Output the [x, y] coordinate of the center of the cell containing the given text.  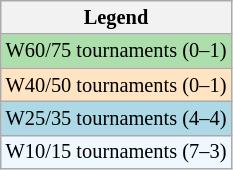
Legend [116, 17]
W60/75 tournaments (0–1) [116, 51]
W25/35 tournaments (4–4) [116, 118]
W10/15 tournaments (7–3) [116, 152]
W40/50 tournaments (0–1) [116, 85]
